Output the (x, y) coordinate of the center of the cell containing the given text.  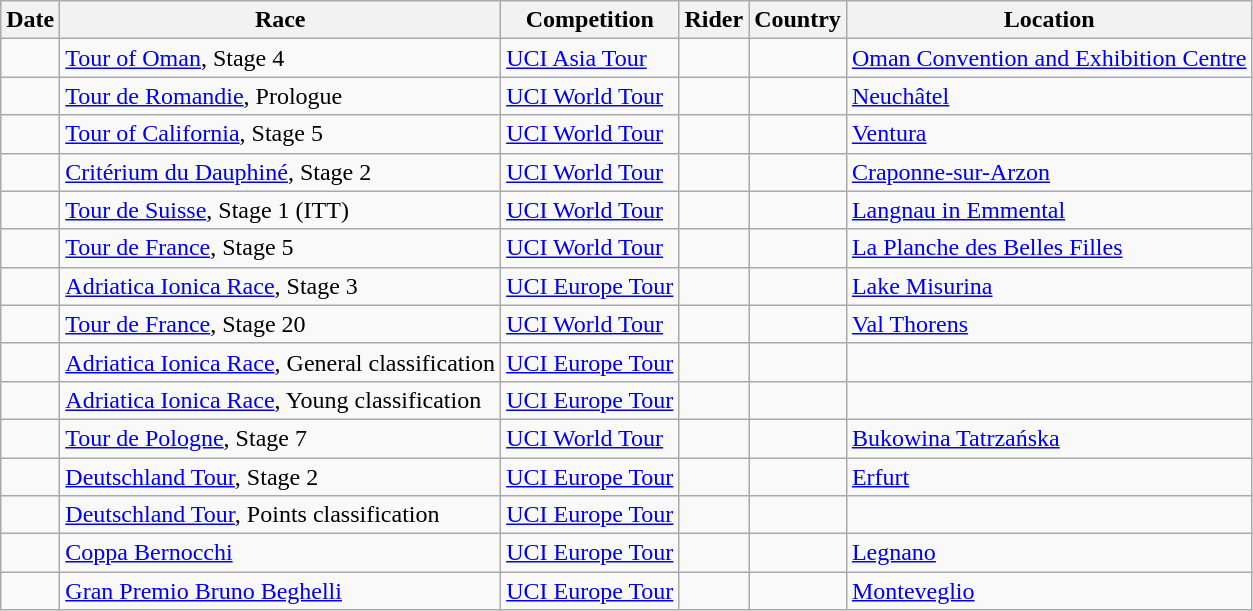
Coppa Bernocchi (280, 553)
Oman Convention and Exhibition Centre (1049, 58)
La Planche des Belles Filles (1049, 248)
Monteveglio (1049, 591)
Legnano (1049, 553)
Date (30, 20)
Craponne-sur-Arzon (1049, 172)
Erfurt (1049, 477)
Race (280, 20)
Deutschland Tour, Stage 2 (280, 477)
UCI Asia Tour (590, 58)
Ventura (1049, 134)
Langnau in Emmental (1049, 210)
Neuchâtel (1049, 96)
Country (798, 20)
Deutschland Tour, Points classification (280, 515)
Tour de Suisse, Stage 1 (ITT) (280, 210)
Competition (590, 20)
Lake Misurina (1049, 286)
Location (1049, 20)
Critérium du Dauphiné, Stage 2 (280, 172)
Tour of California, Stage 5 (280, 134)
Val Thorens (1049, 324)
Tour de France, Stage 20 (280, 324)
Rider (714, 20)
Adriatica Ionica Race, General classification (280, 362)
Tour de Pologne, Stage 7 (280, 438)
Adriatica Ionica Race, Young classification (280, 400)
Bukowina Tatrzańska (1049, 438)
Adriatica Ionica Race, Stage 3 (280, 286)
Gran Premio Bruno Beghelli (280, 591)
Tour of Oman, Stage 4 (280, 58)
Tour de France, Stage 5 (280, 248)
Tour de Romandie, Prologue (280, 96)
